Detect which cell encompasses the target text, then output its (X, Y) center coordinate. 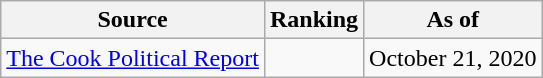
October 21, 2020 (453, 58)
Ranking (314, 20)
The Cook Political Report (133, 58)
As of (453, 20)
Source (133, 20)
